Locate the cell with the specified text and output its (x, y) center coordinate. 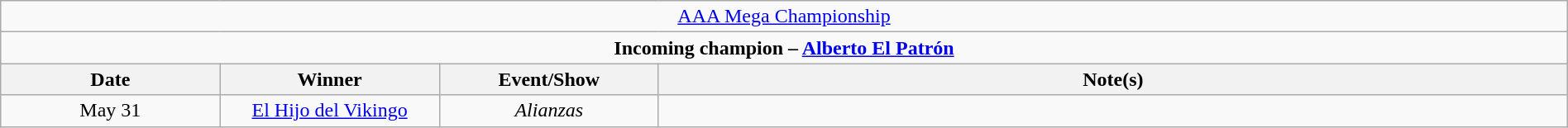
Incoming champion – Alberto El Patrón (784, 48)
AAA Mega Championship (784, 17)
Note(s) (1113, 79)
Event/Show (549, 79)
Winner (329, 79)
Date (111, 79)
El Hijo del Vikingo (329, 111)
Alianzas (549, 111)
May 31 (111, 111)
